Locate the cell with the specified text and output its [X, Y] center coordinate. 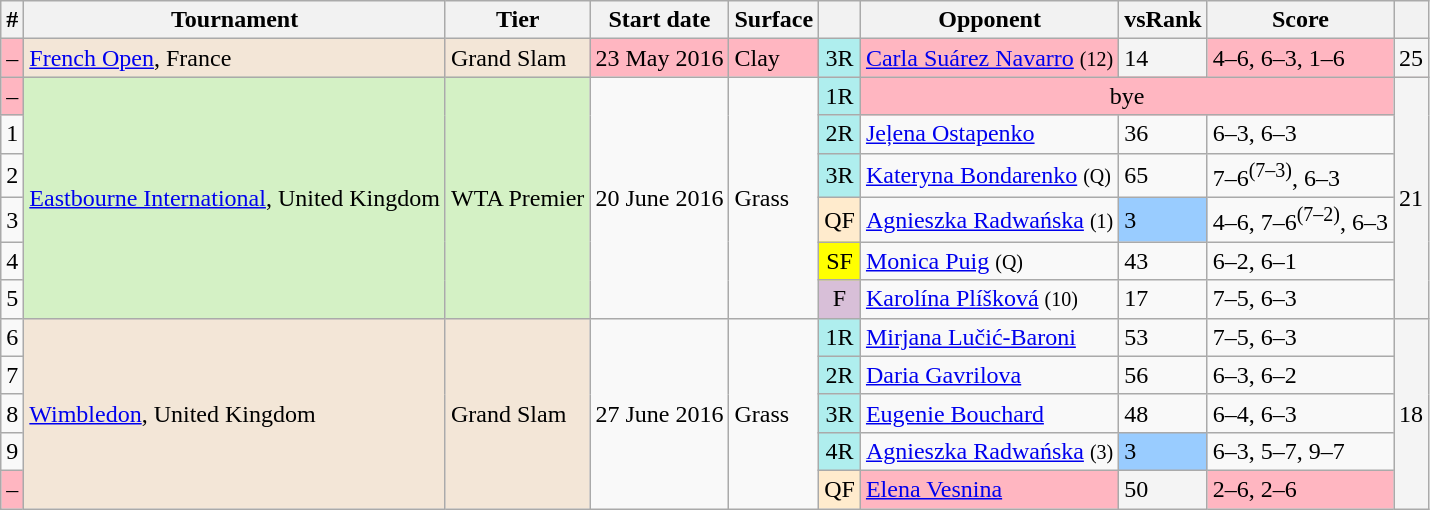
Karolína Plíšková (10) [989, 299]
bye [1126, 96]
6–3, 5–7, 9–7 [1300, 451]
65 [1163, 176]
6–4, 6–3 [1300, 413]
7–6(7–3), 6–3 [1300, 176]
4–6, 7–6(7–2), 6–3 [1300, 220]
Agnieszka Radwańska (1) [989, 220]
Agnieszka Radwańska (3) [989, 451]
Kateryna Bondarenko (Q) [989, 176]
50 [1163, 489]
6–2, 6–1 [1300, 261]
17 [1163, 299]
36 [1163, 134]
21 [1412, 198]
Score [1300, 20]
23 May 2016 [660, 58]
Wimbledon, United Kingdom [235, 413]
Jeļena Ostapenko [989, 134]
53 [1163, 337]
6 [12, 337]
20 June 2016 [660, 198]
SF [840, 261]
25 [1412, 58]
vsRank [1163, 20]
8 [12, 413]
43 [1163, 261]
Tier [517, 20]
Mirjana Lučić-Baroni [989, 337]
Start date [660, 20]
1 [12, 134]
Carla Suárez Navarro (12) [989, 58]
Surface [774, 20]
56 [1163, 375]
Clay [774, 58]
4 [12, 261]
6–3, 6–3 [1300, 134]
Daria Gavrilova [989, 375]
27 June 2016 [660, 413]
4–6, 6–3, 1–6 [1300, 58]
6–3, 6–2 [1300, 375]
7 [12, 375]
9 [12, 451]
48 [1163, 413]
WTA Premier [517, 198]
Elena Vesnina [989, 489]
Monica Puig (Q) [989, 261]
Eastbourne International, United Kingdom [235, 198]
French Open, France [235, 58]
# [12, 20]
2 [12, 176]
4R [840, 451]
5 [12, 299]
Opponent [989, 20]
Tournament [235, 20]
2–6, 2–6 [1300, 489]
14 [1163, 58]
18 [1412, 413]
Eugenie Bouchard [989, 413]
F [840, 299]
